For the text-containing cell, return its midpoint in (X, Y) coordinate format. 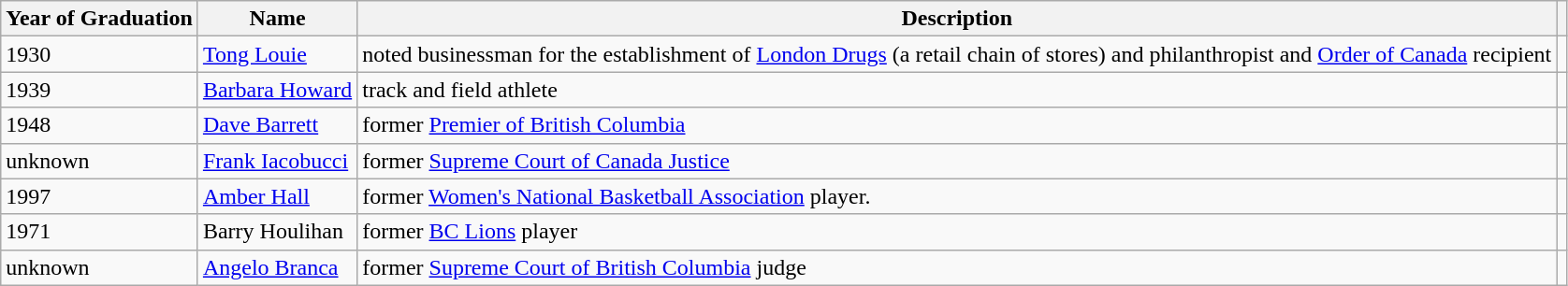
1939 (99, 90)
Year of Graduation (99, 19)
track and field athlete (957, 90)
former Women's National Basketball Association player. (957, 196)
Dave Barrett (277, 125)
Angelo Branca (277, 267)
noted businessman for the establishment of London Drugs (a retail chain of stores) and philanthropist and Order of Canada recipient (957, 54)
1971 (99, 232)
former BC Lions player (957, 232)
Tong Louie (277, 54)
Amber Hall (277, 196)
1948 (99, 125)
Barbara Howard (277, 90)
former Supreme Court of British Columbia judge (957, 267)
Name (277, 19)
Barry Houlihan (277, 232)
former Premier of British Columbia (957, 125)
Frank Iacobucci (277, 161)
1930 (99, 54)
Description (957, 19)
1997 (99, 196)
former Supreme Court of Canada Justice (957, 161)
